From the cell containing the given text, extract its center point as [x, y] coordinate. 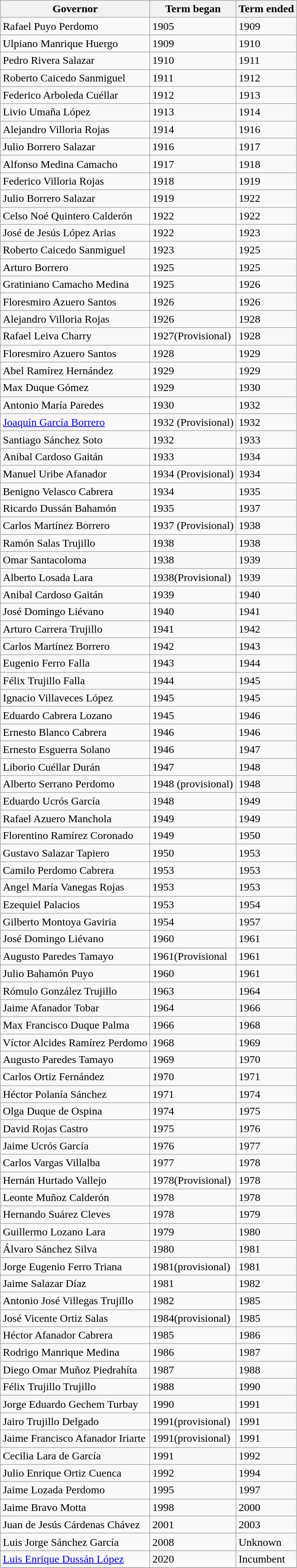
1932 (Provisional) [193, 422]
Cecilia Lara de García [75, 1456]
Eduardo Ucrós García [75, 801]
Celso Noé Quintero Calderón [75, 216]
Santiago Sánchez Soto [75, 439]
Max Francisco Duque Palma [75, 1025]
Félix Trujillo Falla [75, 681]
Benigno Velasco Cabrera [75, 491]
Liborio Cuéllar Durán [75, 767]
Alfonso Medina Camacho [75, 164]
1948 (provisional) [193, 784]
Luis Enrique Dussán López [75, 1559]
Pedro Rivera Salazar [75, 61]
Florentino Ramírez Coronado [75, 836]
Alberto Losada Lara [75, 577]
Jaime Bravo Motta [75, 1507]
David Rojas Castro [75, 1129]
Guillermo Lozano Lara [75, 1232]
1957 [266, 922]
1998 [193, 1507]
Antonio José Villegas Trujillo [75, 1301]
Diego Omar Muñoz Piedrahíta [75, 1370]
Julio Enrique Ortiz Cuenca [75, 1473]
Arturo Borrero [75, 267]
Juan de Jesús Cárdenas Chávez [75, 1525]
1984(provisional) [193, 1318]
1978(Provisional) [193, 1180]
Jaime Salazar Díaz [75, 1283]
José Vicente Ortiz Salas [75, 1318]
1997 [266, 1490]
Félix Trujillo Trujillo [75, 1387]
Gratiniano Camacho Medina [75, 285]
2020 [193, 1559]
2003 [266, 1525]
Eduardo Cabrera Lozano [75, 715]
1963 [193, 991]
Max Duque Gómez [75, 388]
Omar Santacoloma [75, 560]
Jairo Trujillo Delgado [75, 1421]
1981(provisional) [193, 1266]
Incumbent [266, 1559]
Ignacio Villaveces López [75, 698]
Álvaro Sánchez Silva [75, 1249]
Term began [193, 9]
Gilberto Montoya Gaviria [75, 922]
Rodrigo Manrique Medina [75, 1353]
1995 [193, 1490]
Jaime Francisco Afanador Iriarte [75, 1439]
Ramón Salas Trujillo [75, 543]
Federico Villoria Rojas [75, 181]
Unknown [266, 1542]
Abel Ramírez Hernández [75, 371]
Rafael Puyo Perdomo [75, 26]
Rafael Azuero Manchola [75, 819]
1934 (Provisional) [193, 474]
1927(Provisional) [193, 336]
1994 [266, 1473]
Jaime Lozada Perdomo [75, 1490]
Carlos Vargas Villalba [75, 1163]
Alberto Serrano Perdomo [75, 784]
Federico Arboleda Cuéllar [75, 95]
Ernesto Esguerra Solano [75, 749]
Arturo Carrera Trujillo [75, 629]
Term ended [266, 9]
1961(Provisional [193, 956]
Camilo Perdomo Cabrera [75, 870]
1937 [266, 509]
Hernán Hurtado Vallejo [75, 1180]
Ezequiel Palacios [75, 905]
Olga Duque de Ospina [75, 1111]
Livio Umaña López [75, 112]
Eugenio Ferro Falla [75, 663]
Julio Bahamón Puyo [75, 973]
Governor [75, 9]
Rómulo González Trujillo [75, 991]
Héctor Polanía Sánchez [75, 1094]
Manuel Uribe Afanador [75, 474]
Leonte Muñoz Calderón [75, 1197]
2008 [193, 1542]
Joaquín García Borrero [75, 422]
1938(Provisional) [193, 577]
Héctor Afanador Cabrera [75, 1335]
Ernesto Blanco Cabrera [75, 732]
1937 (Provisional) [193, 526]
Carlos Ortiz Fernández [75, 1077]
Hernando Suárez Cleves [75, 1215]
Jaime Ucrós García [75, 1146]
1905 [193, 26]
Gustavo Salazar Tapiero [75, 853]
Jaime Afanador Tobar [75, 1008]
2000 [266, 1507]
Jorge Eduardo Gechem Turbay [75, 1404]
Angel María Vanegas Rojas [75, 887]
Rafael Leiva Charry [75, 336]
2001 [193, 1525]
José de Jesús López Arias [75, 233]
Antonio María Paredes [75, 405]
Ulpiano Manrique Huergo [75, 43]
Luis Jorge Sánchez García [75, 1542]
Jorge Eugenio Ferro Triana [75, 1266]
Ricardo Dussán Bahamón [75, 509]
Víctor Alcides Ramírez Perdomo [75, 1042]
